Output the (X, Y) coordinate of the center of the cell containing the given text.  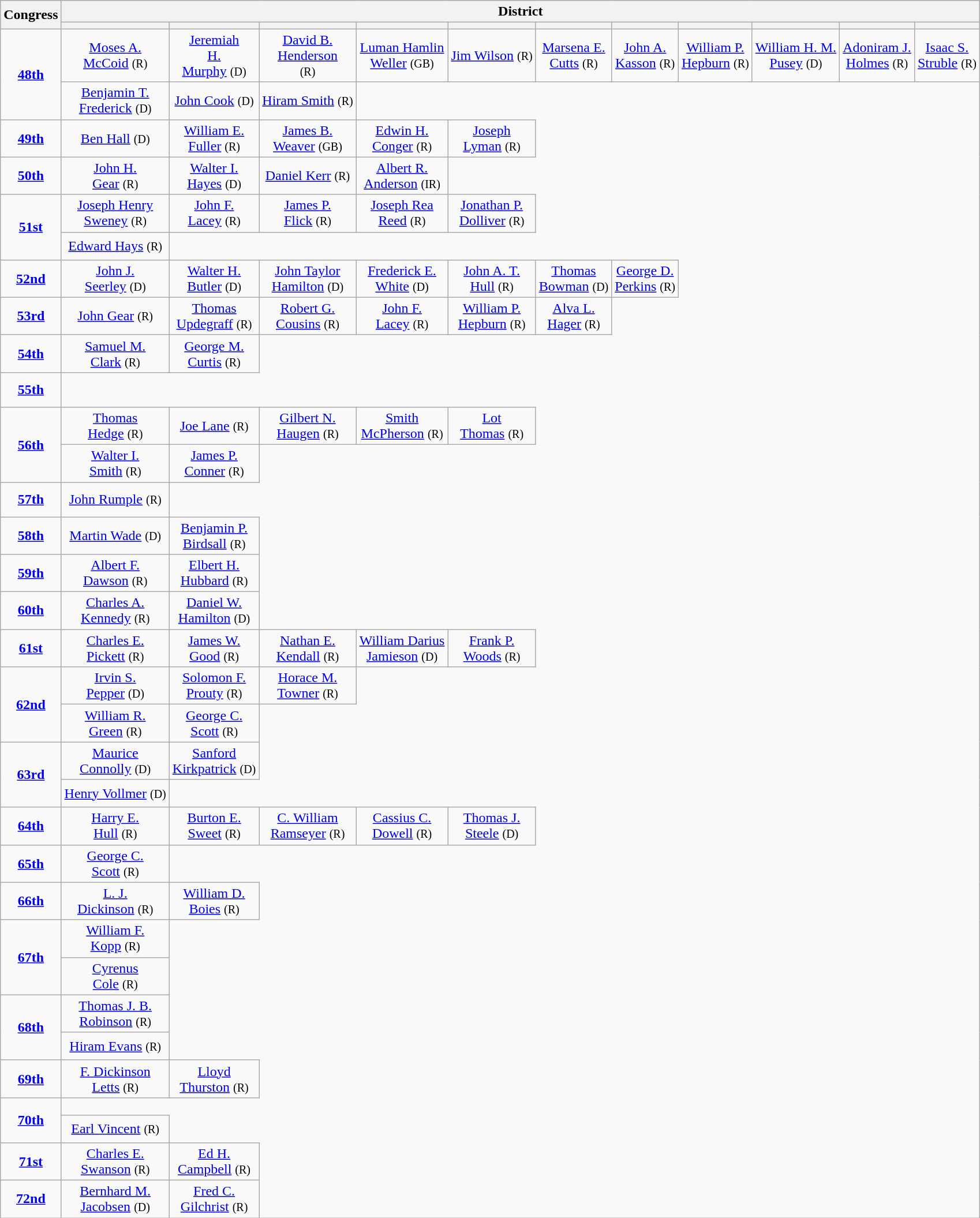
LloydThurston (R) (214, 1079)
LotThomas (R) (492, 426)
Edwin H.Conger (R) (402, 138)
64th (31, 826)
C. WilliamRamseyer (R) (308, 826)
Walter I.Hayes (D) (214, 175)
63rd (31, 774)
Jonathan P.Dolliver (R) (492, 213)
51st (31, 227)
Hiram Smith (R) (308, 100)
Fred C.Gilchrist (R) (214, 1199)
Walter I.Smith (R) (115, 463)
Irvin S.Pepper (D) (115, 685)
John Cook (D) (214, 100)
58th (31, 535)
Charles A.Kennedy (R) (115, 610)
72nd (31, 1199)
SanfordKirkpatrick (D) (214, 760)
John A.Kasson (R) (645, 55)
Robert G.Cousins (R) (308, 316)
53rd (31, 316)
Bernhard M.Jacobsen (D) (115, 1199)
JeremiahH.Murphy (D) (214, 55)
Joe Lane (R) (214, 426)
50th (31, 175)
Jim Wilson (R) (492, 55)
Joseph ReaReed (R) (402, 213)
John Rumple (R) (115, 500)
Burton E.Sweet (R) (214, 826)
William E.Fuller (R) (214, 138)
57th (31, 500)
Frank P.Woods (R) (492, 649)
48th (31, 74)
Earl Vincent (R) (115, 1129)
Luman HamlinWeller (GB) (402, 55)
William F.Kopp (R) (115, 938)
William R.Green (R) (115, 724)
MauriceConnolly (D) (115, 760)
George M.Curtis (R) (214, 353)
Cassius C.Dowell (R) (402, 826)
Walter H.Butler (D) (214, 278)
Martin Wade (D) (115, 535)
Horace M.Towner (R) (308, 685)
71st (31, 1161)
66th (31, 901)
James P.Flick (R) (308, 213)
District (521, 12)
James W.Good (R) (214, 649)
Joseph HenrySweney (R) (115, 213)
Thomas J.Steele (D) (492, 826)
Charles E.Pickett (R) (115, 649)
William DariusJamieson (D) (402, 649)
70th (31, 1120)
JosephLyman (R) (492, 138)
55th (31, 389)
60th (31, 610)
William H. M.Pusey (D) (795, 55)
Charles E.Swanson (R) (115, 1161)
F. DickinsonLetts (R) (115, 1079)
Henry Vollmer (D) (115, 793)
61st (31, 649)
Benjamin P.Birdsall (R) (214, 535)
Edward Hays (R) (115, 246)
Albert R.Anderson (IR) (402, 175)
John A. T.Hull (R) (492, 278)
James B.Weaver (GB) (308, 138)
Frederick E.White (D) (402, 278)
Moses A.McCoid (R) (115, 55)
Benjamin T.Frederick (D) (115, 100)
69th (31, 1079)
Samuel M.Clark (R) (115, 353)
Thomas J. B.Robinson (R) (115, 1013)
Harry E.Hull (R) (115, 826)
ThomasBowman (D) (574, 278)
52nd (31, 278)
Solomon F.Prouty (R) (214, 685)
62nd (31, 704)
SmithMcPherson (R) (402, 426)
William D.Boies (R) (214, 901)
John J.Seerley (D) (115, 278)
Marsena E.Cutts (R) (574, 55)
Ed H.Campbell (R) (214, 1161)
ThomasUpdegraff (R) (214, 316)
59th (31, 574)
65th (31, 863)
Hiram Evans (R) (115, 1046)
ThomasHedge (R) (115, 426)
Congress (31, 15)
Alva L.Hager (R) (574, 316)
Gilbert N.Haugen (R) (308, 426)
David B.Henderson(R) (308, 55)
James P.Conner (R) (214, 463)
Adoniram J.Holmes (R) (877, 55)
CyrenusCole (R) (115, 976)
68th (31, 1027)
Daniel W.Hamilton (D) (214, 610)
Daniel Kerr (R) (308, 175)
Isaac S.Struble (R) (947, 55)
Elbert H.Hubbard (R) (214, 574)
Ben Hall (D) (115, 138)
John H.Gear (R) (115, 175)
67th (31, 957)
49th (31, 138)
Albert F.Dawson (R) (115, 574)
Nathan E.Kendall (R) (308, 649)
George D.Perkins (R) (645, 278)
L. J.Dickinson (R) (115, 901)
John TaylorHamilton (D) (308, 278)
56th (31, 444)
John Gear (R) (115, 316)
54th (31, 353)
